Locate the cell with the specified text and output its [x, y] center coordinate. 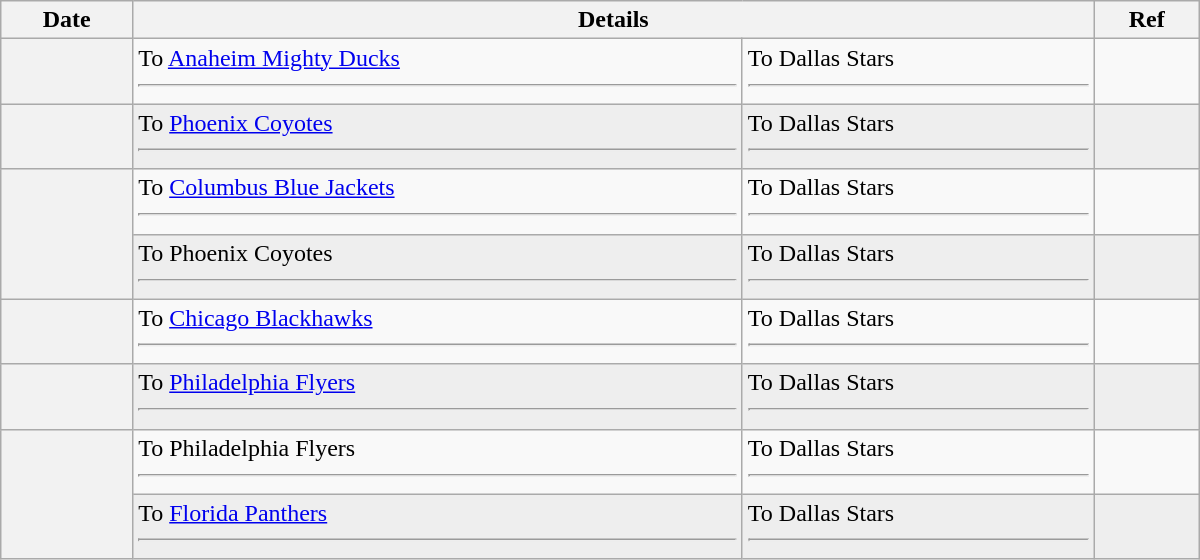
To Anaheim Mighty Ducks [438, 72]
Details [614, 20]
Ref [1146, 20]
To Florida Panthers [438, 526]
To Columbus Blue Jackets [438, 202]
Date [67, 20]
To Chicago Blackhawks [438, 332]
